Output the [X, Y] coordinate of the center of the cell containing the given text.  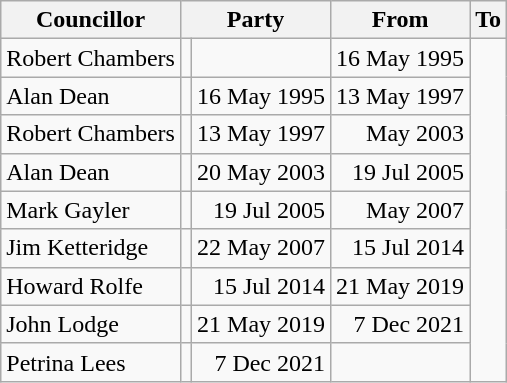
20 May 2003 [262, 172]
John Lodge [91, 324]
Councillor [91, 20]
Jim Ketteridge [91, 248]
22 May 2007 [262, 248]
To [488, 20]
Mark Gayler [91, 210]
May 2007 [400, 210]
Party [255, 20]
From [400, 20]
Petrina Lees [91, 362]
May 2003 [400, 134]
Howard Rolfe [91, 286]
